Detect which cell encompasses the target text, then output its [X, Y] center coordinate. 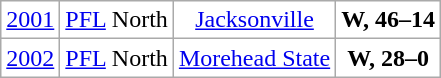
2001 [30, 20]
Jacksonville [254, 20]
W, 28–0 [388, 58]
W, 46–14 [388, 20]
Morehead State [254, 58]
2002 [30, 58]
